Detect which cell encompasses the target text, then output its [x, y] center coordinate. 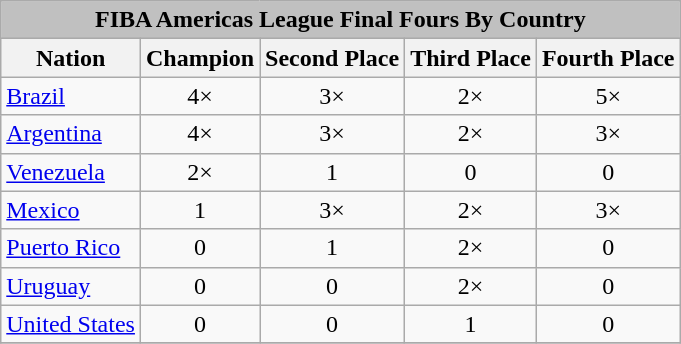
Fourth Place [608, 58]
5× [608, 96]
FIBA Americas League Final Fours By Country [340, 20]
Argentina [71, 134]
Venezuela [71, 172]
Uruguay [71, 286]
Nation [71, 58]
Puerto Rico [71, 248]
Second Place [332, 58]
Champion [200, 58]
Brazil [71, 96]
Third Place [471, 58]
Mexico [71, 210]
United States [71, 324]
